Extract the [x, y] coordinate from the center of the cell holding the provided text.  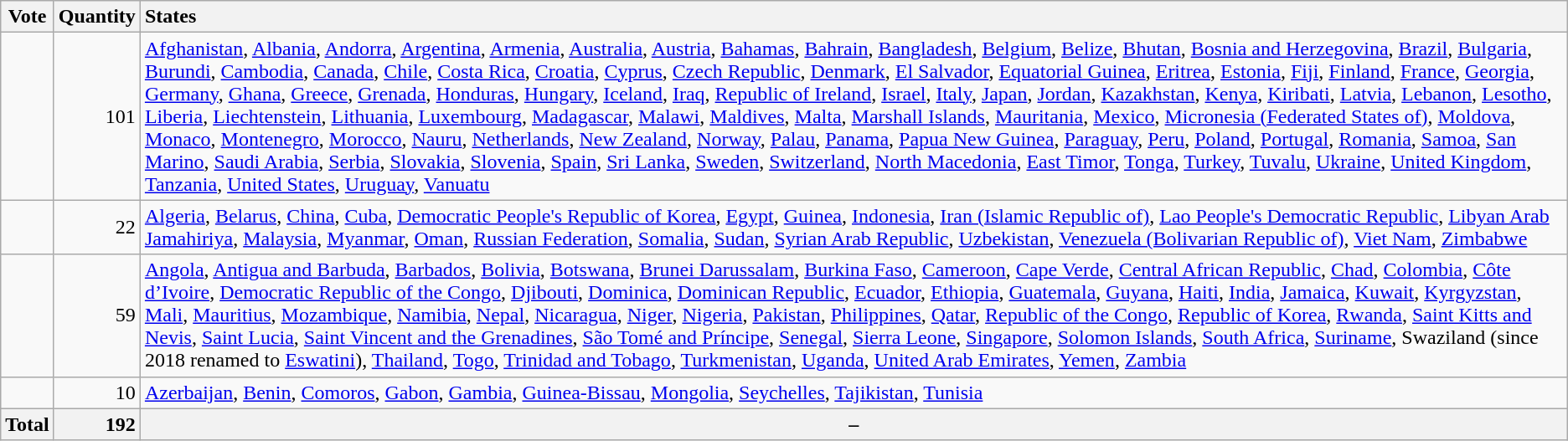
Azerbaijan, Benin, Comoros, Gabon, Gambia, Guinea-Bissau, Mongolia, Seychelles, Tajikistan, Tunisia [854, 392]
10 [97, 392]
Total [28, 424]
States [854, 17]
– [854, 424]
Quantity [97, 17]
Vote [28, 17]
101 [97, 116]
192 [97, 424]
22 [97, 228]
59 [97, 315]
